Return the [X, Y] coordinate for the center point of the cell that contains the specified text.  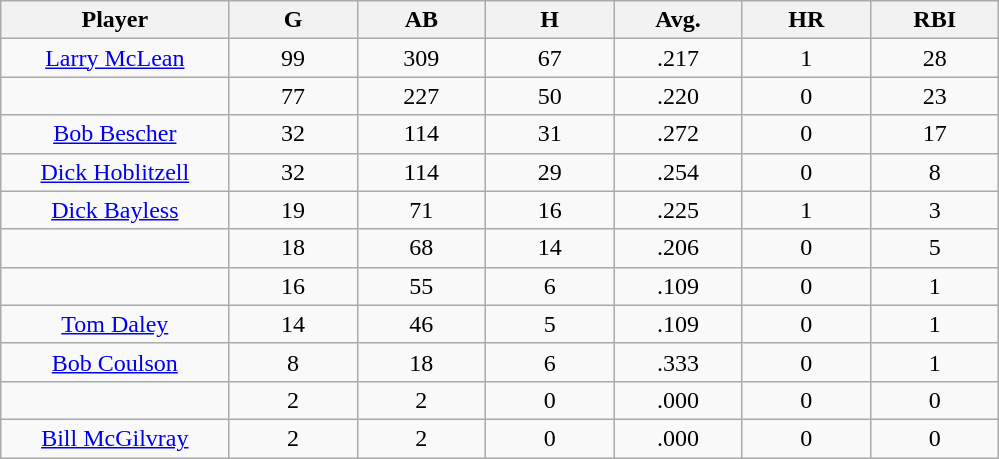
227 [421, 96]
.217 [678, 58]
Larry McLean [115, 58]
G [293, 20]
.206 [678, 248]
RBI [934, 20]
Dick Bayless [115, 210]
29 [550, 172]
.333 [678, 362]
50 [550, 96]
Bob Coulson [115, 362]
28 [934, 58]
Bill McGilvray [115, 438]
AB [421, 20]
19 [293, 210]
.272 [678, 134]
.225 [678, 210]
.254 [678, 172]
3 [934, 210]
H [550, 20]
Player [115, 20]
71 [421, 210]
17 [934, 134]
67 [550, 58]
68 [421, 248]
Tom Daley [115, 324]
Dick Hoblitzell [115, 172]
99 [293, 58]
Bob Bescher [115, 134]
46 [421, 324]
309 [421, 58]
23 [934, 96]
Avg. [678, 20]
.220 [678, 96]
55 [421, 286]
77 [293, 96]
31 [550, 134]
HR [806, 20]
